Search for the cell housing the specified text and yield its [X, Y] center coordinate. 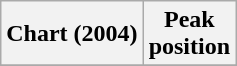
Peakposition [189, 34]
Chart (2004) [72, 34]
